Detect which cell encompasses the target text, then output its [x, y] center coordinate. 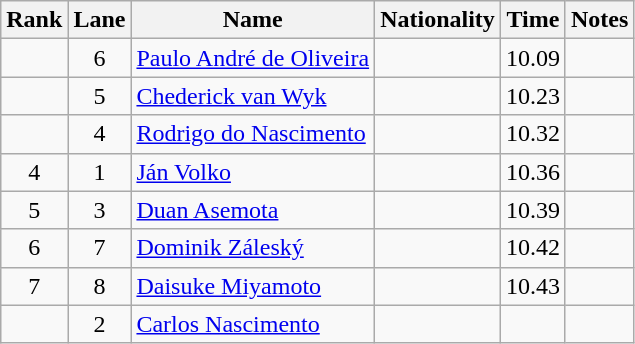
Rank [34, 20]
10.39 [532, 210]
10.36 [532, 172]
8 [100, 286]
Carlos Nascimento [253, 324]
Name [253, 20]
10.42 [532, 248]
10.09 [532, 58]
10.32 [532, 134]
Daisuke Miyamoto [253, 286]
Time [532, 20]
10.23 [532, 96]
Notes [599, 20]
10.43 [532, 286]
Dominik Záleský [253, 248]
Ján Volko [253, 172]
Lane [100, 20]
Paulo André de Oliveira [253, 58]
Rodrigo do Nascimento [253, 134]
2 [100, 324]
3 [100, 210]
1 [100, 172]
Nationality [438, 20]
Chederick van Wyk [253, 96]
Duan Asemota [253, 210]
